Return the (x, y) coordinate for the center point of the cell that contains the specified text.  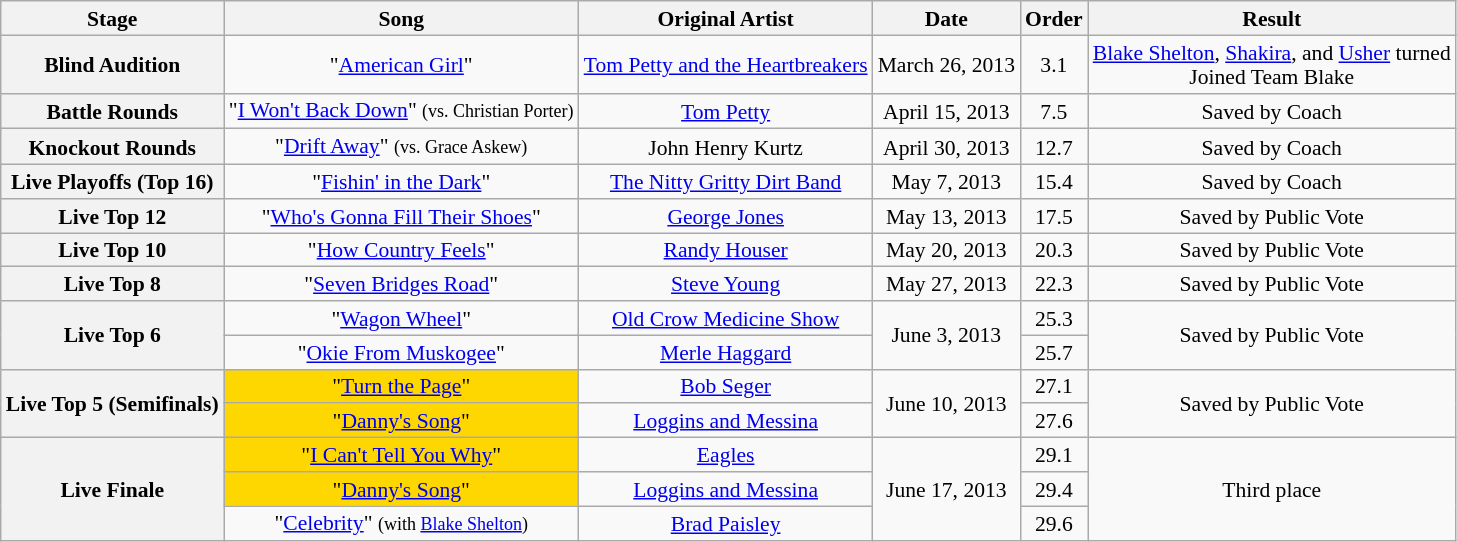
Third place (1272, 490)
"Turn the Page" (402, 386)
"Wagon Wheel" (402, 318)
Bob Seger (726, 386)
"Drift Away" (vs. Grace Askew) (402, 147)
25.3 (1054, 318)
Knockout Rounds (112, 147)
7.5 (1054, 111)
Live Top 8 (112, 284)
Merle Haggard (726, 352)
Brad Paisley (726, 524)
17.5 (1054, 216)
Live Top 5 (Semifinals) (112, 403)
George Jones (726, 216)
Live Playoffs (Top 16) (112, 182)
"How Country Feels" (402, 250)
John Henry Kurtz (726, 147)
3.1 (1054, 64)
"I Can't Tell You Why" (402, 455)
25.7 (1054, 352)
June 3, 2013 (946, 335)
June 10, 2013 (946, 403)
Result (1272, 18)
Randy Houser (726, 250)
Blind Audition (112, 64)
June 17, 2013 (946, 490)
Stage (112, 18)
May 27, 2013 (946, 284)
Live Top 10 (112, 250)
Live Top 12 (112, 216)
May 20, 2013 (946, 250)
Steve Young (726, 284)
20.3 (1054, 250)
March 26, 2013 (946, 64)
27.6 (1054, 421)
Eagles (726, 455)
May 7, 2013 (946, 182)
Song (402, 18)
Old Crow Medicine Show (726, 318)
12.7 (1054, 147)
15.4 (1054, 182)
27.1 (1054, 386)
May 13, 2013 (946, 216)
Battle Rounds (112, 111)
29.4 (1054, 489)
April 30, 2013 (946, 147)
22.3 (1054, 284)
Live Finale (112, 490)
"Who's Gonna Fill Their Shoes" (402, 216)
The Nitty Gritty Dirt Band (726, 182)
Blake Shelton, Shakira, and Usher turnedJoined Team Blake (1272, 64)
"I Won't Back Down" (vs. Christian Porter) (402, 111)
"Okie From Muskogee" (402, 352)
29.1 (1054, 455)
Tom Petty and the Heartbreakers (726, 64)
29.6 (1054, 524)
Live Top 6 (112, 335)
"Celebrity" (with Blake Shelton) (402, 524)
"Seven Bridges Road" (402, 284)
Order (1054, 18)
"American Girl" (402, 64)
"Fishin' in the Dark" (402, 182)
Date (946, 18)
Tom Petty (726, 111)
April 15, 2013 (946, 111)
Original Artist (726, 18)
